Find where the given text appears and provide that cell's center as (x, y) coordinate. 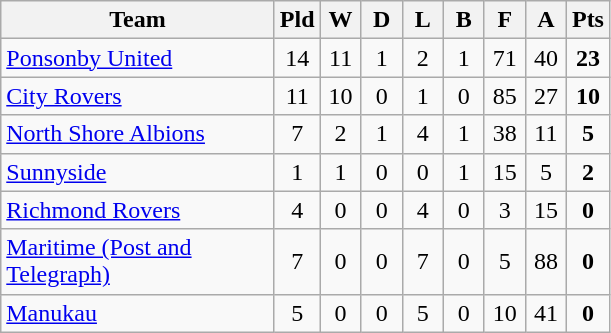
Team (138, 20)
Pts (588, 20)
Manukau (138, 313)
D (382, 20)
B (464, 20)
Ponsonby United (138, 58)
L (422, 20)
North Shore Albions (138, 134)
27 (546, 96)
40 (546, 58)
City Rovers (138, 96)
Richmond Rovers (138, 210)
3 (504, 210)
88 (546, 262)
Sunnyside (138, 172)
14 (297, 58)
41 (546, 313)
W (340, 20)
A (546, 20)
Pld (297, 20)
71 (504, 58)
F (504, 20)
38 (504, 134)
85 (504, 96)
23 (588, 58)
Maritime (Post and Telegraph) (138, 262)
